Locate the cell with the specified text and output its [X, Y] center coordinate. 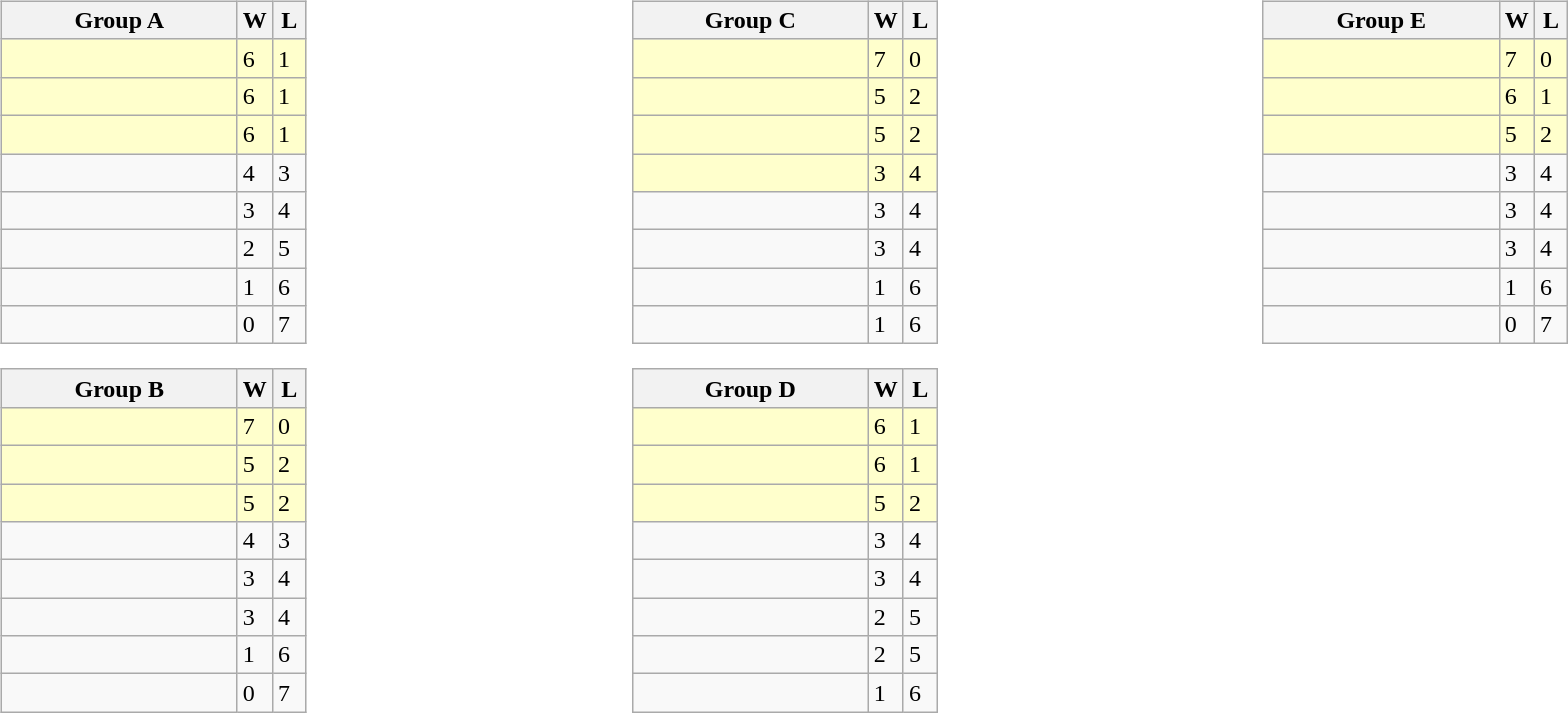
Group D [750, 388]
Group A [119, 20]
Group E [1381, 20]
Group C [750, 20]
Group B [119, 388]
